Return [x, y] of the center of cell containing provided text 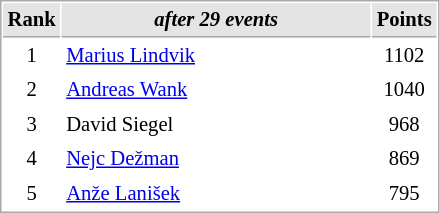
5 [32, 194]
Anže Lanišek [216, 194]
Marius Lindvik [216, 56]
1040 [404, 90]
1102 [404, 56]
2 [32, 90]
Points [404, 20]
Nejc Dežman [216, 158]
Rank [32, 20]
4 [32, 158]
869 [404, 158]
David Siegel [216, 124]
3 [32, 124]
after 29 events [216, 20]
795 [404, 194]
968 [404, 124]
Andreas Wank [216, 90]
1 [32, 56]
